Detect which cell encompasses the target text, then output its [X, Y] center coordinate. 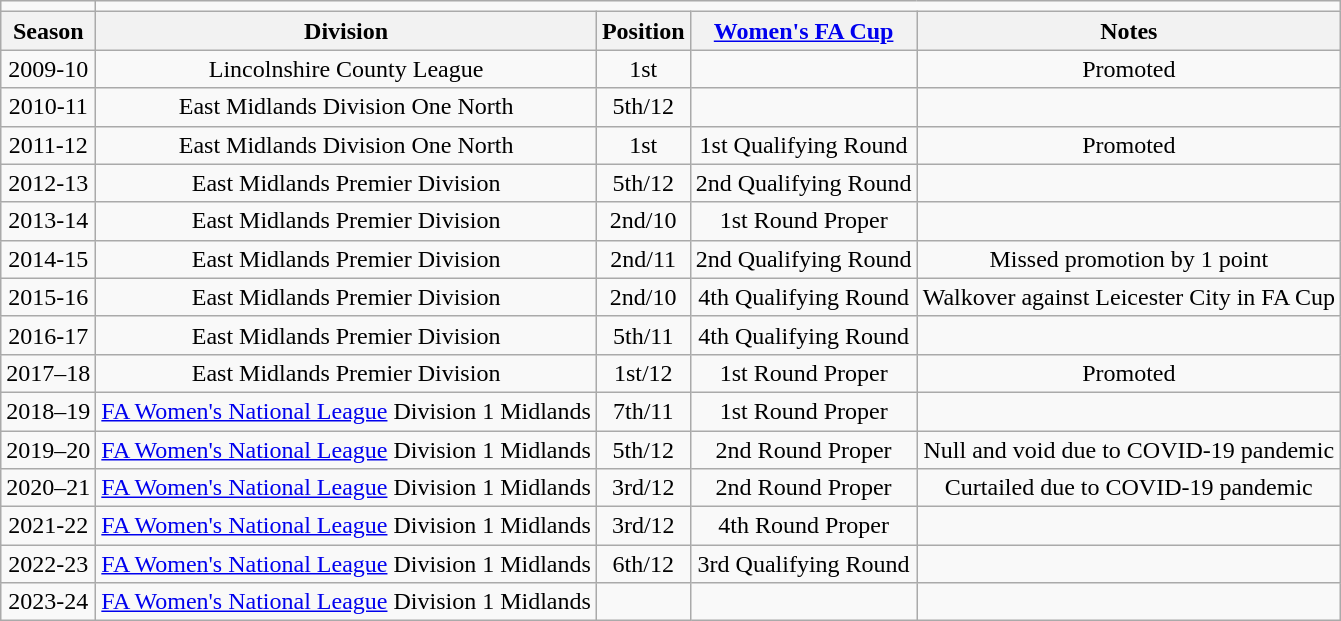
1st Qualifying Round [804, 145]
7th/11 [643, 411]
2016-17 [48, 335]
2020–21 [48, 488]
2019–20 [48, 449]
Women's FA Cup [804, 31]
2023-24 [48, 602]
5th/11 [643, 335]
Curtailed due to COVID-19 pandemic [1128, 488]
Position [643, 31]
2011-12 [48, 145]
Null and void due to COVID-19 pandemic [1128, 449]
3rd Qualifying Round [804, 564]
Notes [1128, 31]
2015-16 [48, 297]
2012-13 [48, 183]
2009-10 [48, 69]
2018–19 [48, 411]
4th Round Proper [804, 526]
Walkover against Leicester City in FA Cup [1128, 297]
2017–18 [48, 373]
Season [48, 31]
Missed promotion by 1 point [1128, 259]
1st/12 [643, 373]
Division [346, 31]
2021-22 [48, 526]
2010-11 [48, 107]
6th/12 [643, 564]
2022-23 [48, 564]
2013-14 [48, 221]
2014-15 [48, 259]
Lincolnshire County League [346, 69]
2nd/11 [643, 259]
